Determine the (x, y) coordinate at the center of the cell enclosing the given text.  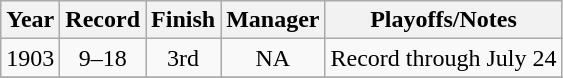
1903 (30, 58)
Year (30, 20)
Finish (184, 20)
Record (103, 20)
Manager (273, 20)
9–18 (103, 58)
Record through July 24 (444, 58)
3rd (184, 58)
NA (273, 58)
Playoffs/Notes (444, 20)
